Output the [x, y] coordinate of the center of the cell containing the given text.  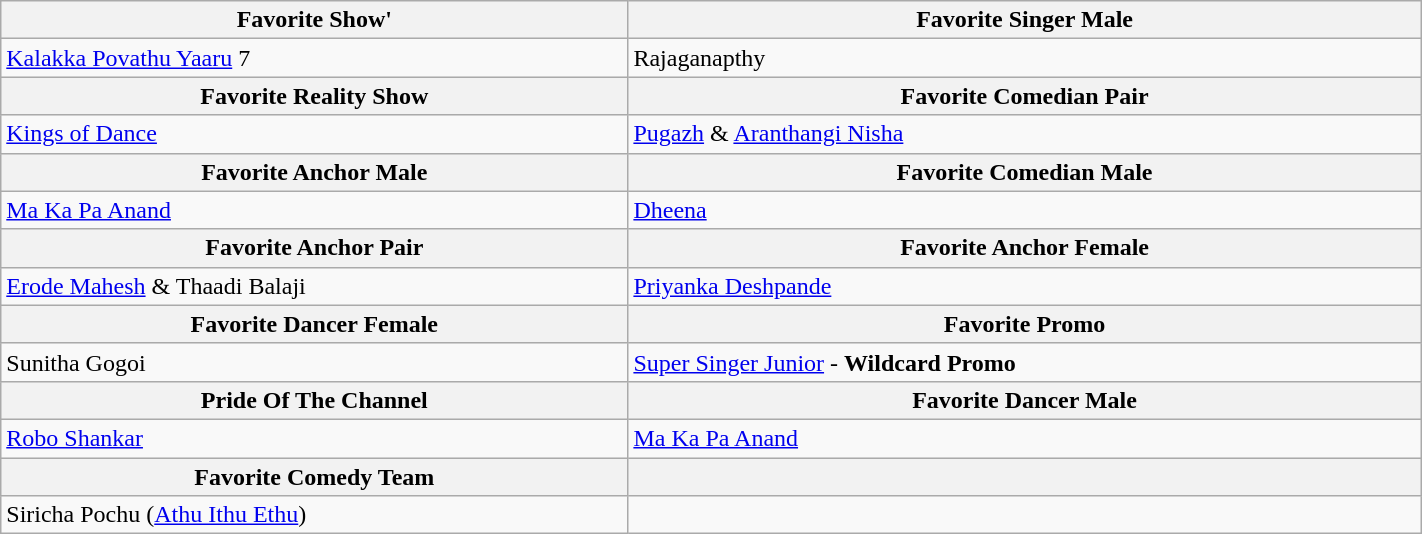
Favorite Anchor Male [314, 172]
Favorite Comedian Male [1024, 172]
Kalakka Povathu Yaaru 7 [314, 58]
Favorite Singer Male [1024, 20]
Rajaganapthy [1024, 58]
Priyanka Deshpande [1024, 286]
Favorite Anchor Female [1024, 248]
Favorite Anchor Pair [314, 248]
Favorite Reality Show [314, 96]
Pride Of The Channel [314, 400]
Siricha Pochu (Athu Ithu Ethu) [314, 515]
Sunitha Gogoi [314, 362]
Super Singer Junior - Wildcard Promo [1024, 362]
Favorite Dancer Male [1024, 400]
Favorite Comedy Team [314, 477]
Robo Shankar [314, 438]
Favorite Dancer Female [314, 324]
Dheena [1024, 210]
Pugazh & Aranthangi Nisha [1024, 134]
Favorite Show' [314, 20]
Kings of Dance [314, 134]
Favorite Comedian Pair [1024, 96]
Erode Mahesh & Thaadi Balaji [314, 286]
Favorite Promo [1024, 324]
